Output the [X, Y] coordinate of the center of the cell containing the given text.  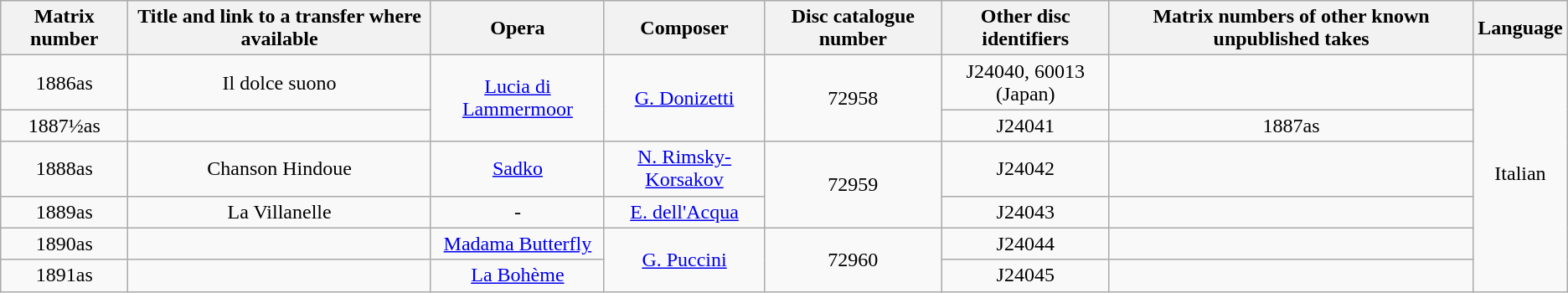
Language [1521, 28]
Chanson Hindoue [280, 169]
Il dolce suono [280, 82]
J24040, 60013 (Japan) [1025, 82]
J24041 [1025, 126]
Composer [683, 28]
Opera [518, 28]
72960 [853, 260]
J24045 [1025, 275]
La Villanelle [280, 212]
La Bohème [518, 275]
1891as [64, 275]
Italian [1521, 173]
J24044 [1025, 244]
1887as [1291, 126]
Lucia di Lammermoor [518, 99]
72959 [853, 184]
E. dell'Acqua [683, 212]
1889as [64, 212]
Title and link to a transfer where available [280, 28]
1887½as [64, 126]
Madama Butterfly [518, 244]
Sadko [518, 169]
J24042 [1025, 169]
Matrix numbers of other known unpublished takes [1291, 28]
Matrix number [64, 28]
Other disc identifiers [1025, 28]
1888as [64, 169]
Disc catalogue number [853, 28]
J24043 [1025, 212]
G. Donizetti [683, 99]
1886as [64, 82]
72958 [853, 99]
G. Puccini [683, 260]
1890as [64, 244]
N. Rimsky-Korsakov [683, 169]
- [518, 212]
